Return (X, Y) of the center of cell containing provided text 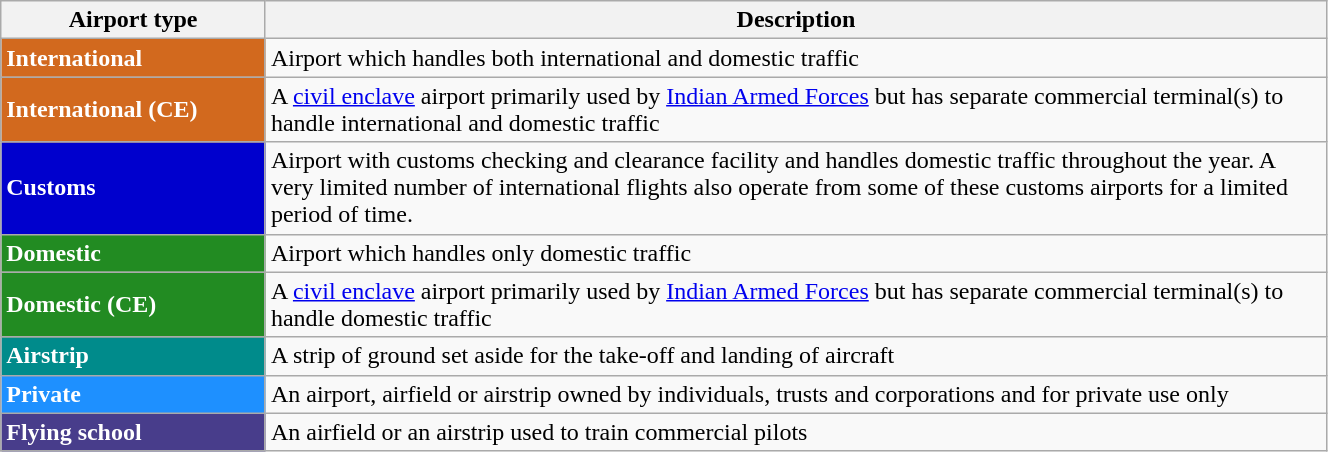
Airport which handles both international and domestic traffic (796, 58)
Airport type (134, 20)
Airport which handles only domestic traffic (796, 253)
A civil enclave airport primarily used by Indian Armed Forces but has separate commercial terminal(s) to handle domestic traffic (796, 304)
Flying school (134, 432)
Domestic (134, 253)
Airstrip (134, 356)
Private (134, 394)
Domestic (CE) (134, 304)
An airfield or an airstrip used to train commercial pilots (796, 432)
Description (796, 20)
A civil enclave airport primarily used by Indian Armed Forces but has separate commercial terminal(s) to handle international and domestic traffic (796, 110)
International (134, 58)
Customs (134, 188)
A strip of ground set aside for the take-off and landing of aircraft (796, 356)
International (CE) (134, 110)
An airport, airfield or airstrip owned by individuals, trusts and corporations and for private use only (796, 394)
